Extract the [x, y] coordinate from the center of the cell holding the provided text.  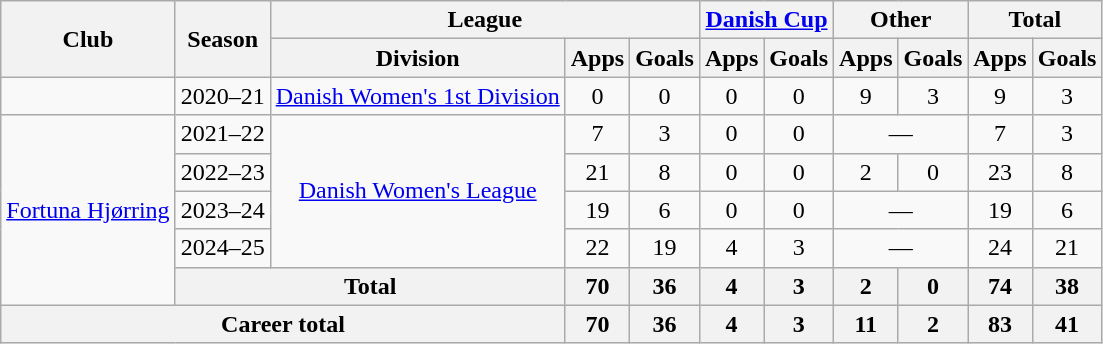
League [484, 20]
2021–22 [222, 134]
2023–24 [222, 210]
24 [1000, 248]
Club [88, 39]
Danish Cup [766, 20]
38 [1067, 286]
83 [1000, 324]
2020–21 [222, 96]
Danish Women's 1st Division [418, 96]
23 [1000, 172]
Division [418, 58]
Season [222, 39]
11 [866, 324]
2024–25 [222, 248]
Career total [283, 324]
Other [901, 20]
2022–23 [222, 172]
Danish Women's League [418, 191]
Fortuna Hjørring [88, 210]
74 [1000, 286]
22 [597, 248]
41 [1067, 324]
